Pinpoint the cell where the given text exists, returning its [X, Y] midpoint coordinate. 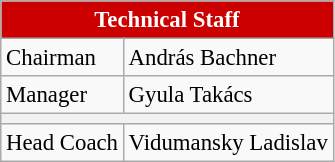
Vidumansky Ladislav [228, 143]
Head Coach [62, 143]
Technical Staff [167, 20]
Chairman [62, 58]
Manager [62, 95]
Gyula Takács [228, 95]
András Bachner [228, 58]
